Extract the [x, y] coordinate from the center of the cell holding the provided text.  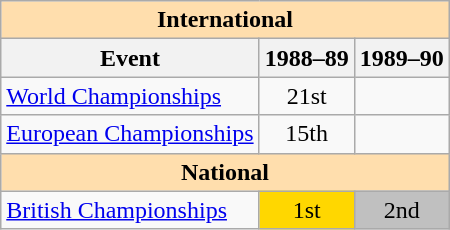
21st [306, 96]
2nd [402, 210]
1988–89 [306, 58]
International [225, 20]
Event [130, 58]
National [225, 172]
1st [306, 210]
15th [306, 134]
British Championships [130, 210]
1989–90 [402, 58]
European Championships [130, 134]
World Championships [130, 96]
